Find where the given text appears and provide that cell's center as (x, y) coordinate. 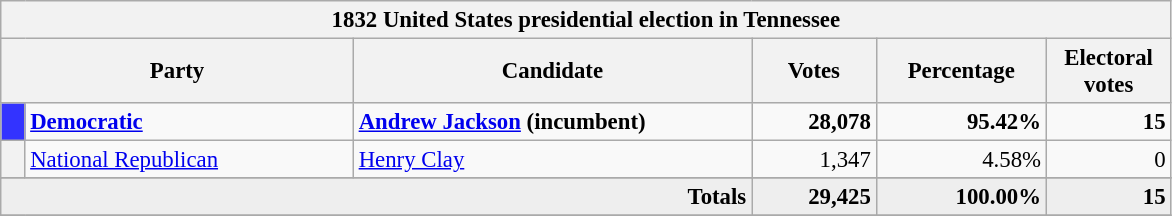
100.00% (961, 197)
Votes (814, 72)
Electoral votes (1108, 72)
0 (1108, 160)
29,425 (814, 197)
Henry Clay (552, 160)
4.58% (961, 160)
Andrew Jackson (incumbent) (552, 122)
Totals (376, 197)
Percentage (961, 72)
1832 United States presidential election in Tennessee (586, 20)
Democratic (189, 122)
Candidate (552, 72)
1,347 (814, 160)
95.42% (961, 122)
28,078 (814, 122)
National Republican (189, 160)
Party (178, 72)
